Find where the given text appears and provide that cell's center as (x, y) coordinate. 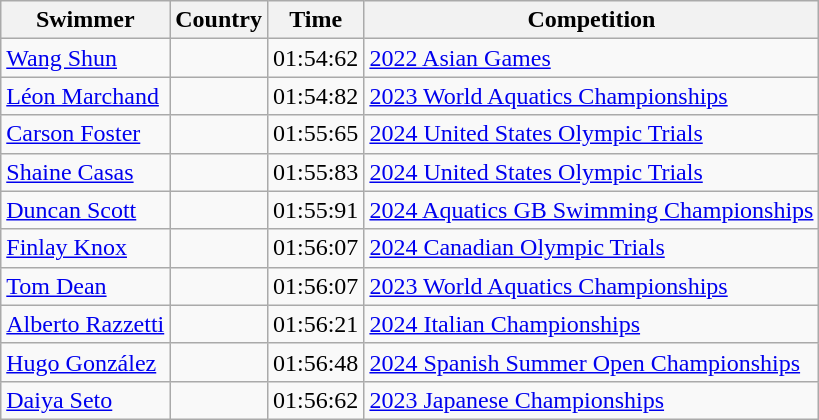
Time (315, 20)
Swimmer (86, 20)
01:55:65 (315, 134)
Léon Marchand (86, 96)
2023 Japanese Championships (592, 400)
Duncan Scott (86, 210)
Wang Shun (86, 58)
Carson Foster (86, 134)
01:56:48 (315, 362)
Daiya Seto (86, 400)
01:56:62 (315, 400)
2022 Asian Games (592, 58)
Competition (592, 20)
2024 Spanish Summer Open Championships (592, 362)
Tom Dean (86, 286)
2024 Aquatics GB Swimming Championships (592, 210)
2024 Canadian Olympic Trials (592, 248)
01:54:82 (315, 96)
Alberto Razzetti (86, 324)
01:56:21 (315, 324)
01:55:91 (315, 210)
Country (219, 20)
2024 Italian Championships (592, 324)
01:55:83 (315, 172)
01:54:62 (315, 58)
Finlay Knox (86, 248)
Hugo González (86, 362)
Shaine Casas (86, 172)
